For the text-containing cell, return its midpoint in (x, y) coordinate format. 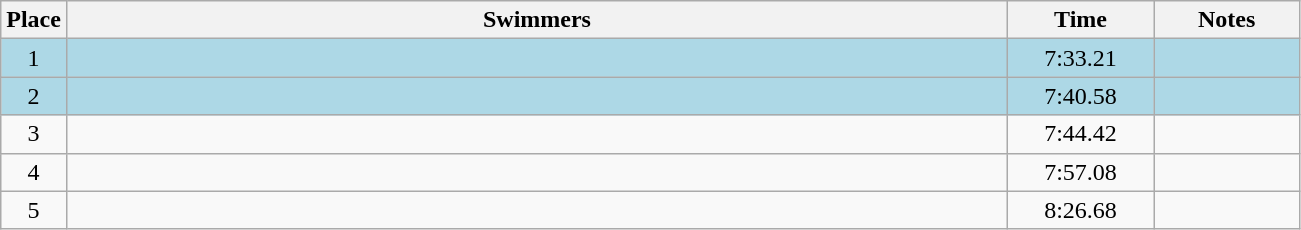
Swimmers (536, 20)
Place (34, 20)
4 (34, 172)
2 (34, 96)
8:26.68 (1081, 210)
Time (1081, 20)
Notes (1227, 20)
5 (34, 210)
7:44.42 (1081, 134)
1 (34, 58)
3 (34, 134)
7:57.08 (1081, 172)
7:40.58 (1081, 96)
7:33.21 (1081, 58)
